Return the (x, y) coordinate for the center point of the cell that contains the specified text.  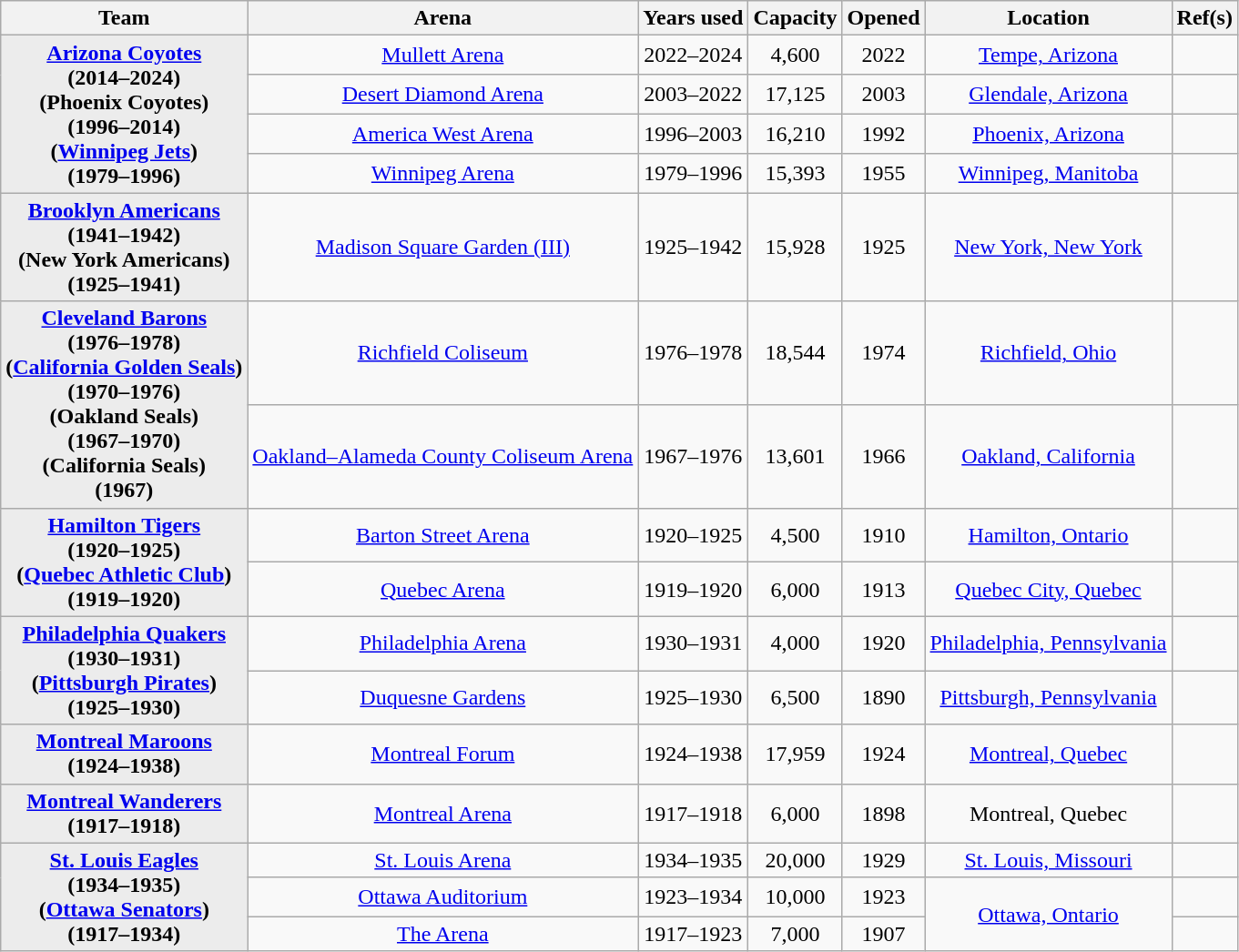
Philadelphia Arena (442, 643)
Montreal Wanderers(1917–1918) (124, 814)
1923–1934 (694, 897)
16,210 (796, 133)
6,500 (796, 698)
Hamilton Tigers(1920–1925)(Quebec Athletic Club)(1919–1920) (124, 562)
Arizona Coyotes(2014–2024)(Phoenix Coyotes)(1996–2014)(Winnipeg Jets)(1979–1996) (124, 115)
1920–1925 (694, 535)
Mullett Arena (442, 55)
15,928 (796, 248)
2022 (883, 55)
Glendale, Arizona (1049, 95)
1967–1976 (694, 456)
13,601 (796, 456)
1966 (883, 456)
2003–2022 (694, 95)
St. Louis Eagles(1934–1935)(Ottawa Senators)(1917–1934) (124, 897)
Montreal Forum (442, 754)
1929 (883, 860)
Winnipeg Arena (442, 173)
America West Arena (442, 133)
1917–1918 (694, 814)
Desert Diamond Arena (442, 95)
4,000 (796, 643)
2003 (883, 95)
7,000 (796, 934)
1907 (883, 934)
1924 (883, 754)
2022–2024 (694, 55)
Richfield Coliseum (442, 353)
Team (124, 18)
Barton Street Arena (442, 535)
1976–1978 (694, 353)
15,393 (796, 173)
Tempe, Arizona (1049, 55)
1920 (883, 643)
Winnipeg, Manitoba (1049, 173)
Arena (442, 18)
20,000 (796, 860)
1955 (883, 173)
St. Louis Arena (442, 860)
Richfield, Ohio (1049, 353)
1925–1942 (694, 248)
1992 (883, 133)
1890 (883, 698)
Ref(s) (1204, 18)
17,959 (796, 754)
1974 (883, 353)
Location (1049, 18)
St. Louis, Missouri (1049, 860)
Quebec City, Quebec (1049, 590)
17,125 (796, 95)
1917–1923 (694, 934)
New York, New York (1049, 248)
1898 (883, 814)
Philadelphia, Pennsylvania (1049, 643)
1925–1930 (694, 698)
Oakland, California (1049, 456)
The Arena (442, 934)
Montreal Arena (442, 814)
1913 (883, 590)
Brooklyn Americans(1941–1942)(New York Americans)(1925–1941) (124, 248)
1925 (883, 248)
18,544 (796, 353)
Opened (883, 18)
Hamilton, Ontario (1049, 535)
1996–2003 (694, 133)
Years used (694, 18)
Ottawa, Ontario (1049, 914)
Cleveland Barons(1976–1978)(California Golden Seals)(1970–1976)(Oakland Seals)(1967–1970)(California Seals)(1967) (124, 404)
1919–1920 (694, 590)
Phoenix, Arizona (1049, 133)
Capacity (796, 18)
1924–1938 (694, 754)
4,500 (796, 535)
Oakland–Alameda County Coliseum Arena (442, 456)
1910 (883, 535)
Duquesne Gardens (442, 698)
Quebec Arena (442, 590)
1930–1931 (694, 643)
1923 (883, 897)
Madison Square Garden (III) (442, 248)
1979–1996 (694, 173)
Philadelphia Quakers(1930–1931)(Pittsburgh Pirates)(1925–1930) (124, 670)
Pittsburgh, Pennsylvania (1049, 698)
Montreal Maroons(1924–1938) (124, 754)
Ottawa Auditorium (442, 897)
4,600 (796, 55)
10,000 (796, 897)
1934–1935 (694, 860)
